Determine the [X, Y] coordinate at the center of the cell enclosing the given text.  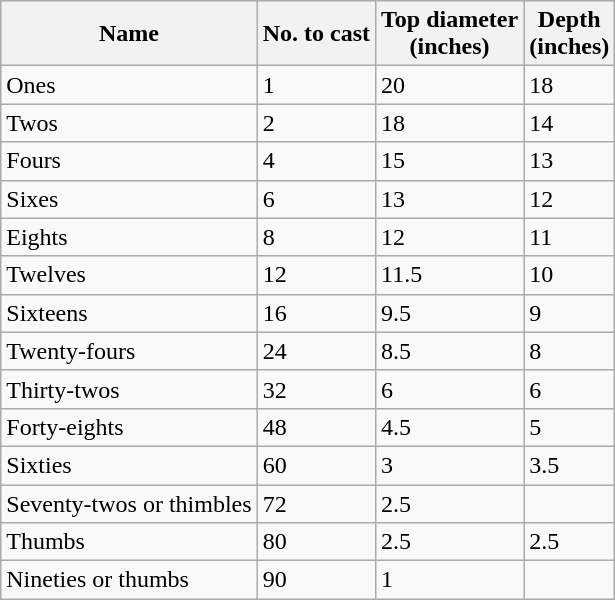
48 [316, 427]
32 [316, 389]
Twenty-fours [129, 351]
4.5 [450, 427]
No. to cast [316, 34]
24 [316, 351]
Nineties or thumbs [129, 580]
Ones [129, 85]
Seventy-twos or thimbles [129, 503]
3 [450, 465]
Twelves [129, 275]
Thumbs [129, 542]
Sixteens [129, 313]
8.5 [450, 351]
11 [570, 237]
15 [450, 161]
Twos [129, 123]
Forty-eights [129, 427]
90 [316, 580]
Sixes [129, 199]
Eights [129, 237]
72 [316, 503]
Sixties [129, 465]
3.5 [570, 465]
2 [316, 123]
11.5 [450, 275]
9 [570, 313]
Thirty-twos [129, 389]
9.5 [450, 313]
14 [570, 123]
Name [129, 34]
80 [316, 542]
5 [570, 427]
16 [316, 313]
Top diameter (inches) [450, 34]
4 [316, 161]
10 [570, 275]
60 [316, 465]
20 [450, 85]
Fours [129, 161]
Depth (inches) [570, 34]
